From the cell containing the given text, extract its center point as [X, Y] coordinate. 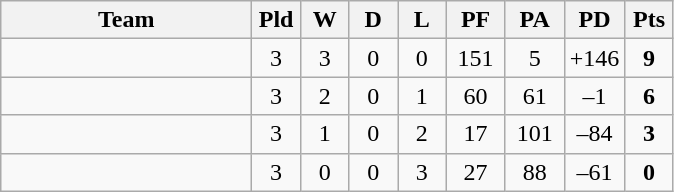
60 [476, 96]
PA [534, 20]
Team [126, 20]
101 [534, 134]
L [422, 20]
Pts [650, 20]
PF [476, 20]
D [374, 20]
151 [476, 58]
88 [534, 172]
–61 [594, 172]
W [324, 20]
PD [594, 20]
9 [650, 58]
61 [534, 96]
–1 [594, 96]
+146 [594, 58]
27 [476, 172]
Pld [276, 20]
5 [534, 58]
6 [650, 96]
–84 [594, 134]
17 [476, 134]
